Return the (x, y) coordinate for the center point of the cell that contains the specified text.  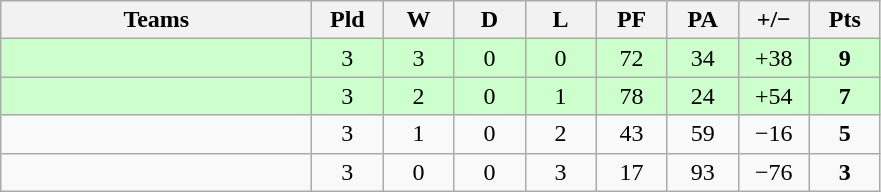
7 (844, 96)
L (560, 20)
+/− (774, 20)
34 (702, 58)
+54 (774, 96)
Teams (156, 20)
D (490, 20)
−76 (774, 172)
78 (632, 96)
59 (702, 134)
72 (632, 58)
17 (632, 172)
PF (632, 20)
−16 (774, 134)
93 (702, 172)
5 (844, 134)
Pld (348, 20)
PA (702, 20)
+38 (774, 58)
Pts (844, 20)
9 (844, 58)
43 (632, 134)
W (418, 20)
24 (702, 96)
